Return the (X, Y) coordinate for the center point of the cell that contains the specified text.  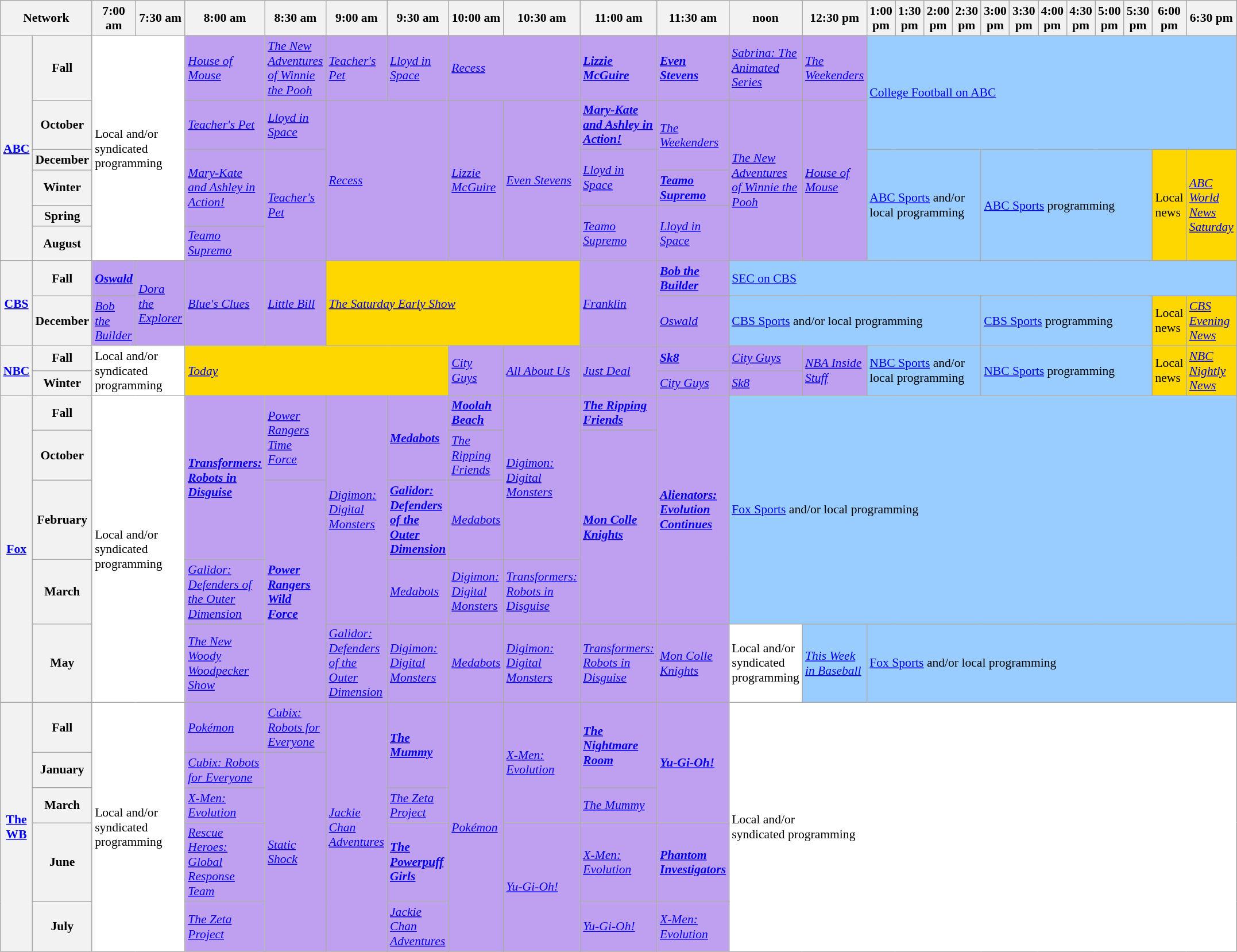
7:30 am (160, 18)
Alienators: Evolution Continues (693, 510)
7:00 am (114, 18)
2:00 pm (938, 18)
Blue's Clues (225, 304)
College Football on ABC (1052, 93)
Rescue Heroes: Global Response Team (225, 862)
6:30 pm (1212, 18)
4:30 pm (1081, 18)
Sabrina: The Animated Series (766, 68)
8:00 am (225, 18)
1:30 pm (910, 18)
4:00 pm (1053, 18)
Power Rangers Wild Force (295, 591)
February (62, 520)
July (62, 927)
5:30 pm (1138, 18)
12:30 pm (834, 18)
CBS (17, 304)
The Nightmare Room (618, 745)
Phantom Investigators (693, 862)
Franklin (618, 304)
This Week in Baseball (834, 663)
NBC (17, 371)
Network (46, 18)
NBC Sports and/or local programming (923, 371)
NBC Nightly News (1212, 371)
Moolah Beach (476, 413)
CBS Sports and/or local programming (855, 322)
8:30 am (295, 18)
ABC Sports and/or local programming (923, 206)
ABC Sports programming (1066, 206)
Fox (17, 549)
2:30 pm (967, 18)
Power Rangers Time Force (295, 438)
NBC Sports programming (1066, 371)
3:30 pm (1024, 18)
August (62, 243)
May (62, 663)
Just Deal (618, 371)
The WB (17, 827)
June (62, 862)
ABC (17, 148)
3:00 pm (995, 18)
noon (766, 18)
9:00 am (357, 18)
6:00 pm (1169, 18)
11:00 am (618, 18)
Dora the Explorer (160, 304)
CBS Sports programming (1066, 322)
CBS Evening News (1212, 322)
January (62, 771)
1:00 pm (881, 18)
All About Us (542, 371)
The Saturday Early Show (454, 304)
Static Shock (295, 852)
Spring (62, 216)
The New Woody Woodpecker Show (225, 663)
5:00 pm (1110, 18)
NBA Inside Stuff (834, 371)
11:30 am (693, 18)
Little Bill (295, 304)
Today (317, 371)
The Powerpuff Girls (418, 862)
10:00 am (476, 18)
9:30 am (418, 18)
ABC World News Saturday (1212, 206)
10:30 am (542, 18)
SEC on CBS (983, 279)
